Capture the cell that displays the provided text and extract its [x, y] central coordinate. 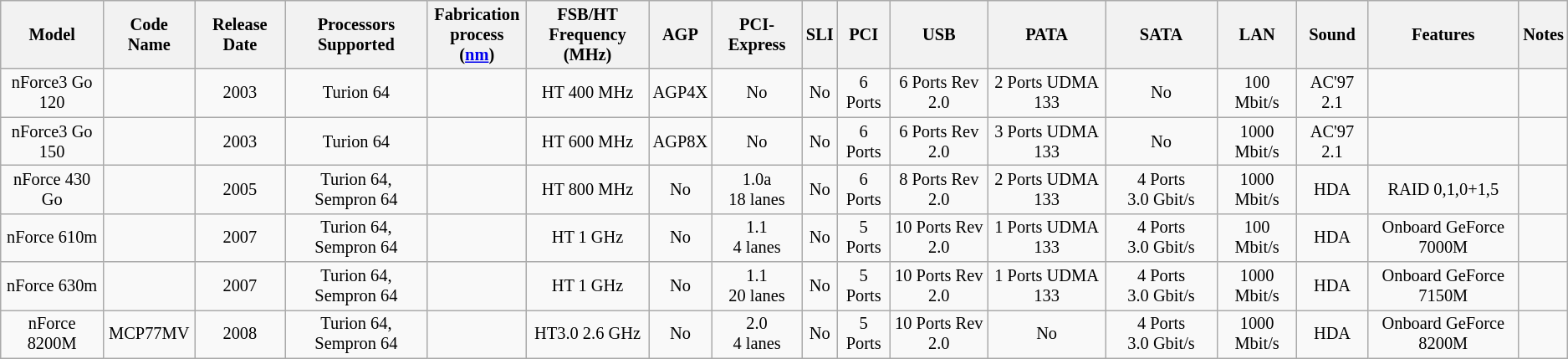
Features [1443, 34]
2005 [240, 189]
nForce 610m [52, 238]
nForce3 Go 150 [52, 141]
Processors Supported [356, 34]
nForce 430 Go [52, 189]
AGP4X [681, 93]
Onboard GeForce 7000M [1443, 238]
PATA [1047, 34]
8 Ports Rev 2.0 [939, 189]
HT 800 MHz [587, 189]
nForce 8200M [52, 334]
AGP [681, 34]
RAID 0,1,0+1,5 [1443, 189]
3 Ports UDMA 133 [1047, 141]
AGP8X [681, 141]
PCI-Express [757, 34]
LAN [1258, 34]
Sound [1333, 34]
1.14 lanes [757, 238]
SATA [1162, 34]
Onboard GeForce 8200M [1443, 334]
FSB/HTFrequency (MHz) [587, 34]
Fabricationprocess (nm) [477, 34]
Model [52, 34]
HT3.0 2.6 GHz [587, 334]
1.0a18 lanes [757, 189]
Release Date [240, 34]
HT 400 MHz [587, 93]
HT 600 MHz [587, 141]
USB [939, 34]
Code Name [150, 34]
Notes [1544, 34]
2.04 lanes [757, 334]
MCP77MV [150, 334]
PCI [864, 34]
nForce3 Go 120 [52, 93]
Onboard GeForce 7150M [1443, 286]
SLI [820, 34]
2008 [240, 334]
nForce 630m [52, 286]
1.120 lanes [757, 286]
